Provide the [X, Y] coordinate of the cell's center where the given text is located.  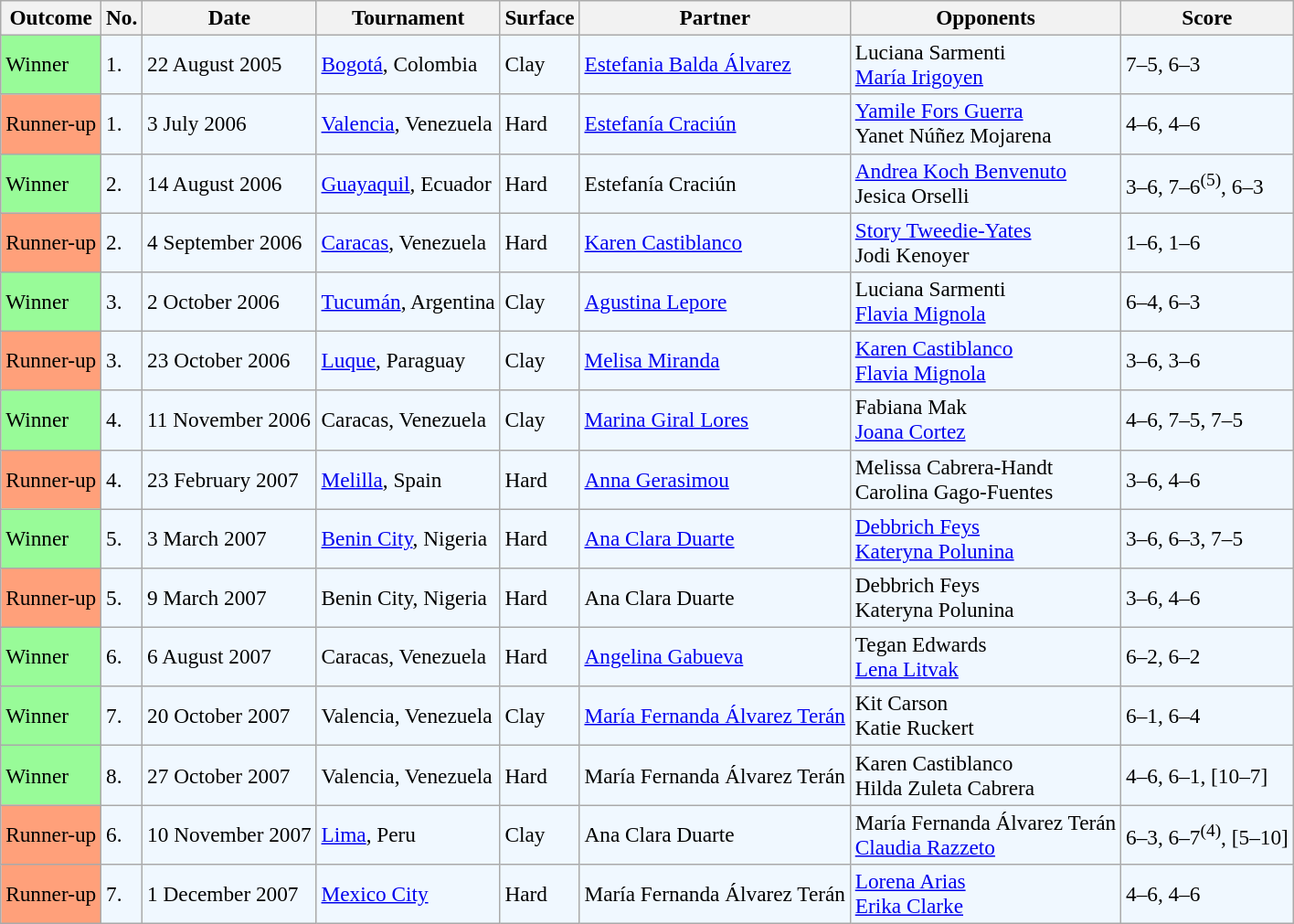
Karen Castiblanco [715, 241]
23 February 2007 [229, 479]
11 November 2006 [229, 420]
Marina Giral Lores [715, 420]
Score [1208, 17]
Lorena Arias Erika Clarke [985, 894]
Luque, Paraguay [408, 360]
Fabiana Mak Joana Cortez [985, 420]
Melisa Miranda [715, 360]
María Fernanda Álvarez Terán Claudia Razzeto [985, 834]
3 July 2006 [229, 124]
3–6, 7–6(5), 6–3 [1208, 183]
3 March 2007 [229, 537]
Melissa Cabrera-Handt Carolina Gago-Fuentes [985, 479]
6–2, 6–2 [1208, 656]
Partner [715, 17]
22 August 2005 [229, 64]
20 October 2007 [229, 717]
Estefania Balda Álvarez [715, 64]
Date [229, 17]
Mexico City [408, 894]
4–6, 6–1, [10–7] [1208, 775]
Yamile Fors Guerra Yanet Núñez Mojarena [985, 124]
Opponents [985, 17]
3–6, 6–3, 7–5 [1208, 537]
6–3, 6–7(4), [5–10] [1208, 834]
3–6, 3–6 [1208, 360]
Andrea Koch Benvenuto Jesica Orselli [985, 183]
4–6, 7–5, 7–5 [1208, 420]
Tournament [408, 17]
1–6, 1–6 [1208, 241]
Guayaquil, Ecuador [408, 183]
Outcome [51, 17]
Story Tweedie-Yates Jodi Kenoyer [985, 241]
Angelina Gabueva [715, 656]
Tegan Edwards Lena Litvak [985, 656]
Karen Castiblanco Hilda Zuleta Cabrera [985, 775]
Lima, Peru [408, 834]
14 August 2006 [229, 183]
Surface [539, 17]
6–4, 6–3 [1208, 302]
4 September 2006 [229, 241]
1 December 2007 [229, 894]
10 November 2007 [229, 834]
Luciana Sarmenti María Irigoyen [985, 64]
Anna Gerasimou [715, 479]
23 October 2006 [229, 360]
Agustina Lepore [715, 302]
No. [122, 17]
Kit Carson Katie Ruckert [985, 717]
8. [122, 775]
7–5, 6–3 [1208, 64]
6–1, 6–4 [1208, 717]
Melilla, Spain [408, 479]
Luciana Sarmenti Flavia Mignola [985, 302]
2 October 2006 [229, 302]
Bogotá, Colombia [408, 64]
Tucumán, Argentina [408, 302]
6 August 2007 [229, 656]
27 October 2007 [229, 775]
9 March 2007 [229, 598]
Karen Castiblanco Flavia Mignola [985, 360]
